Determine the [X, Y] coordinate at the center of the cell enclosing the given text.  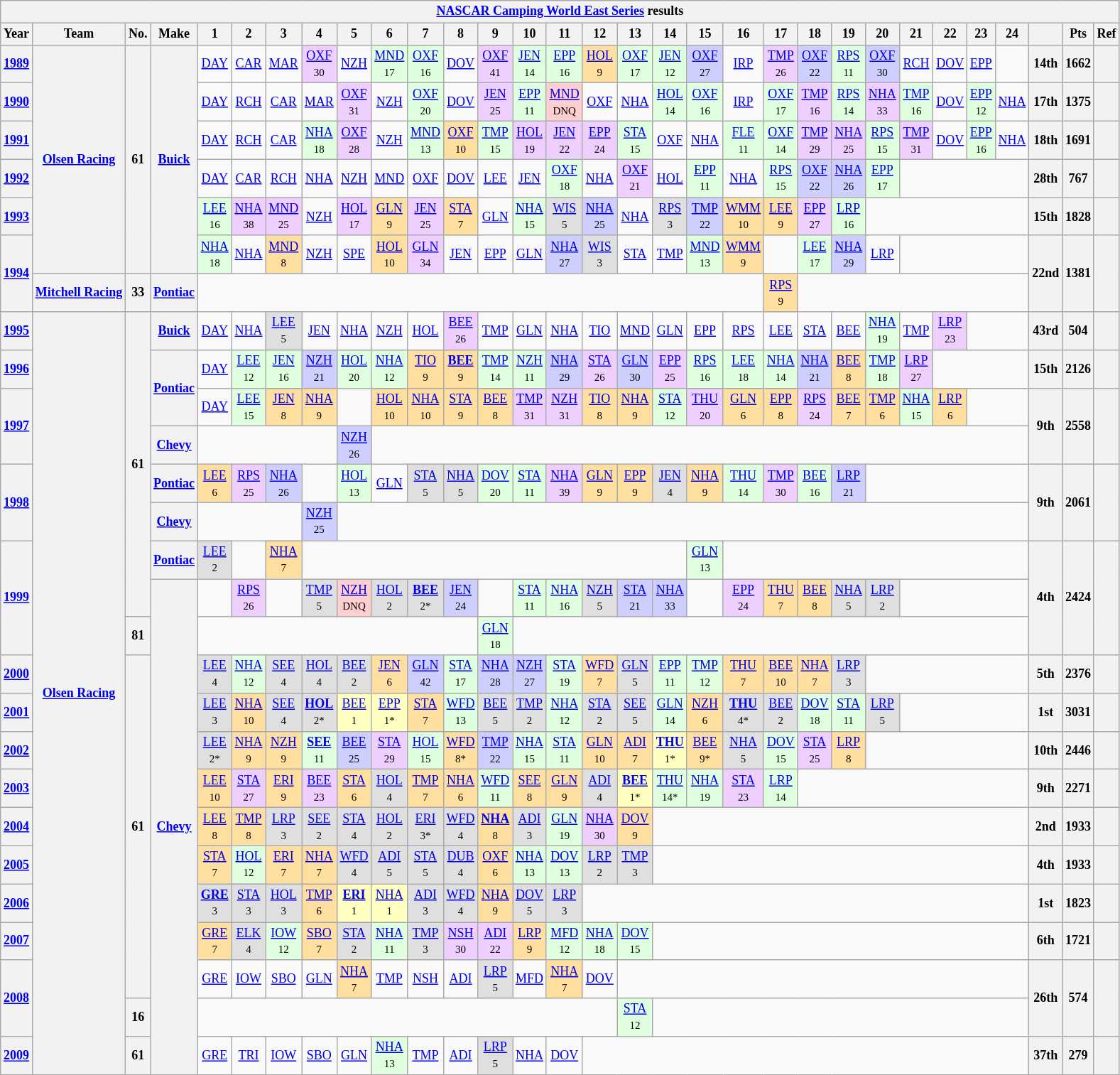
RPS 24 [815, 407]
MFD 12 [564, 941]
26th [1045, 998]
Pts [1078, 34]
13 [635, 34]
TRI [249, 1056]
OXF 27 [705, 64]
Ref [1107, 34]
THU 20 [705, 407]
2nd [1045, 827]
HOL 9 [599, 64]
2271 [1078, 789]
TMP 8 [249, 827]
LEE 8 [214, 827]
TMP 29 [815, 140]
2558 [1078, 426]
HOL 15 [426, 750]
LEE 10 [214, 789]
LRP 21 [849, 483]
GRE 7 [214, 941]
NHA 21 [815, 369]
NZH 21 [319, 369]
LEE 15 [249, 407]
1995 [17, 331]
2005 [17, 865]
33 [138, 293]
TMP 30 [781, 483]
NHA 16 [564, 598]
STA 29 [389, 750]
OXF 20 [426, 102]
GLN 18 [496, 636]
ELK 4 [249, 941]
1 [214, 34]
WIS 3 [599, 254]
LRP 16 [849, 217]
10th [1045, 750]
LEE 12 [249, 369]
1662 [1078, 64]
RPS 14 [849, 102]
DOV 20 [496, 483]
11 [564, 34]
WFD 8* [460, 750]
LRP 6 [950, 407]
STA 23 [744, 789]
EPP 8 [781, 407]
BEE 7 [849, 407]
HOL 3 [284, 903]
NHA 39 [564, 483]
81 [138, 636]
2 [249, 34]
NHA 14 [781, 369]
RPS 25 [249, 483]
SEE 11 [319, 750]
LEE 4 [214, 674]
RPS 11 [849, 64]
BEE 25 [354, 750]
LRP [882, 254]
1691 [1078, 140]
STA 27 [249, 789]
TMP 7 [426, 789]
574 [1078, 998]
STA 25 [815, 750]
JEN 6 [389, 674]
37th [1045, 1056]
OXF 18 [564, 178]
7 [426, 34]
LEE 2* [214, 750]
STA 6 [354, 789]
SEE 8 [530, 789]
OXF 14 [781, 140]
GLN 6 [744, 407]
12 [599, 34]
2001 [17, 713]
2376 [1078, 674]
22nd [1045, 273]
TMP 14 [496, 369]
RPS 26 [249, 598]
SPE [354, 254]
BEE 1* [635, 789]
6th [1045, 941]
TMP 15 [496, 140]
GLN 5 [635, 674]
9 [496, 34]
STA 17 [460, 674]
2006 [17, 903]
TMP 26 [781, 64]
TIO 9 [426, 369]
ADI 22 [496, 941]
WMM 9 [744, 254]
NZH 11 [530, 369]
23 [981, 34]
ERI 9 [284, 789]
NHA 1 [389, 903]
1999 [17, 598]
WFD 11 [496, 789]
THU 14* [670, 789]
LEE 9 [781, 217]
NZH DNQ [354, 598]
3031 [1078, 713]
NZH 26 [354, 445]
5 [354, 34]
OXF 21 [635, 178]
OXF 28 [354, 140]
6 [389, 34]
2061 [1078, 502]
EPP 9 [635, 483]
TMP 5 [319, 598]
ERI 1 [354, 903]
LRP 23 [950, 331]
STA 9 [460, 407]
NZH 27 [530, 674]
2000 [17, 674]
TIO 8 [599, 407]
HOL 13 [354, 483]
STA 21 [635, 598]
HOL 14 [670, 102]
NHA 38 [249, 217]
1992 [17, 178]
1381 [1078, 273]
IOW 12 [284, 941]
GRE 3 [214, 903]
NZH 31 [564, 407]
OXF 31 [354, 102]
DUB 4 [460, 865]
18 [815, 34]
LEE 3 [214, 713]
BEE [849, 331]
JEN 12 [670, 64]
TIO [599, 331]
BEE 16 [815, 483]
LRP 27 [916, 369]
RPS [744, 331]
5th [1045, 674]
1993 [17, 217]
JEN 8 [284, 407]
2004 [17, 827]
1996 [17, 369]
HOL 19 [530, 140]
GLN 19 [564, 827]
LEE 18 [744, 369]
BEE 2* [426, 598]
LEE 16 [214, 217]
NZH 5 [599, 598]
19 [849, 34]
BEE 23 [319, 789]
OXF 6 [496, 865]
HOL 2* [319, 713]
EPP 27 [815, 217]
2002 [17, 750]
767 [1078, 178]
MFD [530, 979]
1989 [17, 64]
Mitchell Racing [78, 293]
504 [1078, 331]
DOV 5 [530, 903]
LEE 6 [214, 483]
EPP 17 [882, 178]
2008 [17, 998]
LEE 5 [284, 331]
1990 [17, 102]
LRP 14 [781, 789]
1991 [17, 140]
THU 14 [744, 483]
10 [530, 34]
14th [1045, 64]
JEN 24 [460, 598]
EPP 25 [670, 369]
STA 26 [599, 369]
RPS 16 [705, 369]
17th [1045, 102]
MND DNQ [564, 102]
ERI 3* [426, 827]
STA 15 [635, 140]
TMP 2 [530, 713]
TMP 18 [882, 369]
20 [882, 34]
ADI 5 [389, 865]
DOV 13 [564, 865]
WFD 7 [599, 674]
279 [1078, 1056]
4 [319, 34]
JEN 16 [284, 369]
ERI 7 [284, 865]
WMM 10 [744, 217]
GLN 13 [705, 560]
MND 17 [389, 64]
24 [1012, 34]
NHA 30 [599, 827]
BEE 5 [496, 713]
HOL 20 [354, 369]
FLE 11 [744, 140]
NHA 27 [564, 254]
1823 [1078, 903]
NHA 6 [460, 789]
EPP 1* [389, 713]
STA 4 [354, 827]
OXF 41 [496, 64]
HOL 12 [249, 865]
GLN 10 [599, 750]
NHA 11 [389, 941]
2446 [1078, 750]
3 [284, 34]
BEE 10 [781, 674]
ADI 7 [635, 750]
2126 [1078, 369]
1375 [1078, 102]
Make [175, 34]
NZH 25 [319, 522]
1828 [1078, 217]
HOL 17 [354, 217]
1997 [17, 426]
JEN 4 [670, 483]
STA 3 [249, 903]
LRP 8 [849, 750]
THU 4* [744, 713]
1721 [1078, 941]
1998 [17, 502]
BEE 1 [354, 713]
2424 [1078, 598]
NSH 30 [460, 941]
DOV 9 [635, 827]
JEN 22 [564, 140]
Year [17, 34]
GLN 14 [670, 713]
18th [1045, 140]
1994 [17, 273]
MND 25 [284, 217]
LEE 17 [815, 254]
NZH 9 [284, 750]
2007 [17, 941]
LEE 2 [214, 560]
NSH [426, 979]
RPS 3 [670, 217]
GLN 34 [426, 254]
17 [781, 34]
GLN 30 [635, 369]
43rd [1045, 331]
BEE 9 [460, 369]
JEN 14 [530, 64]
No. [138, 34]
NHA 28 [496, 674]
8 [460, 34]
NHA 8 [496, 827]
BEE 26 [460, 331]
WIS 5 [564, 217]
21 [916, 34]
MND 8 [284, 254]
Team [78, 34]
LRP 9 [530, 941]
THU 1* [670, 750]
22 [950, 34]
15 [705, 34]
SEE 2 [319, 827]
SBO 7 [319, 941]
TMP 12 [705, 674]
DOV 18 [815, 713]
BEE 9* [705, 750]
NASCAR Camping World East Series results [560, 11]
STA 19 [564, 674]
SEE 5 [635, 713]
2003 [17, 789]
ADI 4 [599, 789]
OXF 10 [460, 140]
GLN 42 [426, 674]
28th [1045, 178]
EPP 12 [981, 102]
2009 [17, 1056]
NZH 6 [705, 713]
14 [670, 34]
RPS 9 [781, 293]
WFD 13 [460, 713]
